Detect which cell encompasses the target text, then output its [X, Y] center coordinate. 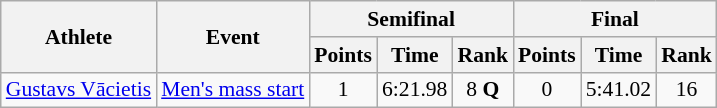
Athlete [78, 36]
Semifinal [411, 19]
5:41.02 [618, 90]
1 [343, 90]
Men's mass start [232, 90]
6:21.98 [414, 90]
Gustavs Vācietis [78, 90]
0 [547, 90]
16 [686, 90]
8 Q [482, 90]
Event [232, 36]
Final [615, 19]
